Identify which cell holds the provided text, then report its (x, y) central coordinate. 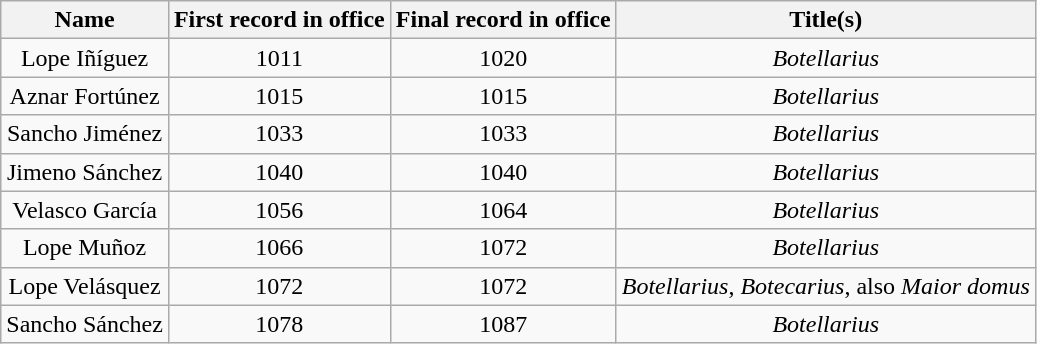
First record in office (279, 20)
Aznar Fortúnez (85, 96)
Final record in office (503, 20)
Sancho Sánchez (85, 324)
Botellarius, Botecarius, also Maior domus (826, 286)
Title(s) (826, 20)
Lope Muñoz (85, 248)
1056 (279, 210)
1064 (503, 210)
Lope Iñíguez (85, 58)
Lope Velásquez (85, 286)
Name (85, 20)
Sancho Jiménez (85, 134)
1011 (279, 58)
1087 (503, 324)
Jimeno Sánchez (85, 172)
1078 (279, 324)
1020 (503, 58)
Velasco García (85, 210)
1066 (279, 248)
